Find where the given text appears and provide that cell's center as (x, y) coordinate. 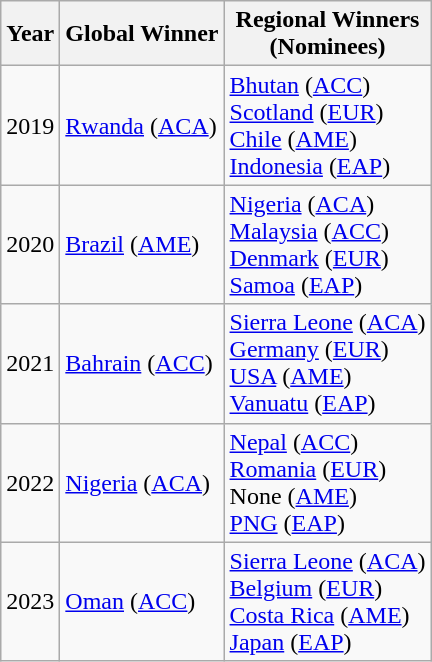
Brazil (AME) (142, 244)
Nigeria (ACA) (142, 482)
Nepal (ACC) Romania (EUR) None (AME) PNG (EAP) (328, 482)
2020 (30, 244)
Sierra Leone (ACA) Germany (EUR) USA (AME) Vanuatu (EAP) (328, 364)
2023 (30, 602)
Global Winner (142, 34)
Bhutan (ACC) Scotland (EUR) Chile (AME) Indonesia (EAP) (328, 126)
Bahrain (ACC) (142, 364)
Year (30, 34)
Nigeria (ACA) Malaysia (ACC) Denmark (EUR) Samoa (EAP) (328, 244)
Rwanda (ACA) (142, 126)
Oman (ACC) (142, 602)
2019 (30, 126)
2022 (30, 482)
Sierra Leone (ACA) Belgium (EUR) Costa Rica (AME) Japan (EAP) (328, 602)
2021 (30, 364)
Regional Winners (Nominees) (328, 34)
